Pinpoint the cell where the given text exists, returning its [X, Y] midpoint coordinate. 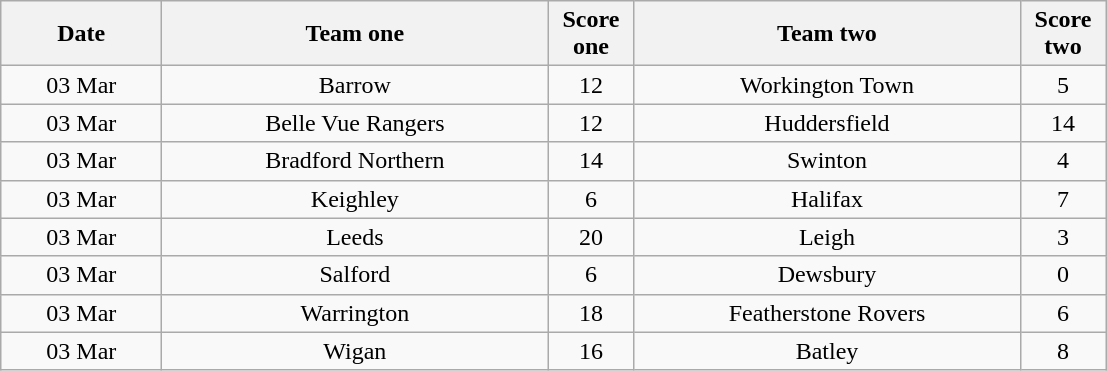
7 [1063, 199]
Belle Vue Rangers [355, 123]
Leigh [827, 237]
Score one [591, 34]
5 [1063, 85]
Team two [827, 34]
Salford [355, 275]
Wigan [355, 351]
Date [82, 34]
Batley [827, 351]
16 [591, 351]
Workington Town [827, 85]
0 [1063, 275]
Halifax [827, 199]
Featherstone Rovers [827, 313]
Warrington [355, 313]
Score two [1063, 34]
Leeds [355, 237]
Swinton [827, 161]
Team one [355, 34]
20 [591, 237]
Barrow [355, 85]
Dewsbury [827, 275]
Bradford Northern [355, 161]
8 [1063, 351]
Keighley [355, 199]
Huddersfield [827, 123]
4 [1063, 161]
3 [1063, 237]
18 [591, 313]
